Return [X, Y] of the center of cell containing provided text 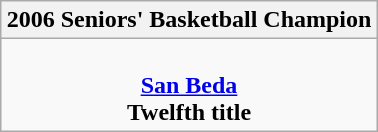
San Beda Twelfth title [189, 85]
2006 Seniors' Basketball Champion [189, 20]
